Provide the [x, y] coordinate of the cell's center where the given text is located.  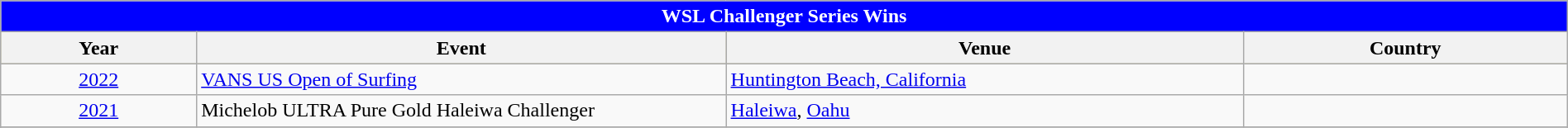
Country [1405, 48]
Year [99, 48]
WSL Challenger Series Wins [784, 17]
Venue [984, 48]
Haleiwa, Oahu [984, 111]
2022 [99, 79]
Michelob ULTRA Pure Gold Haleiwa Challenger [461, 111]
2021 [99, 111]
Huntington Beach, California [984, 79]
VANS US Open of Surfing [461, 79]
Event [461, 48]
